Extract the [x, y] coordinate from the center of the cell holding the provided text.  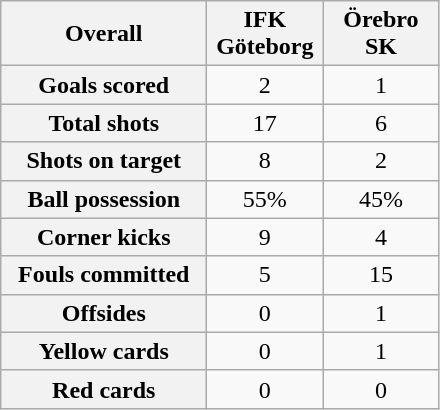
Overall [104, 34]
4 [381, 237]
Yellow cards [104, 351]
17 [265, 123]
6 [381, 123]
9 [265, 237]
Goals scored [104, 85]
IFK Göteborg [265, 34]
45% [381, 199]
Offsides [104, 313]
Total shots [104, 123]
Örebro SK [381, 34]
Corner kicks [104, 237]
Fouls committed [104, 275]
Ball possession [104, 199]
55% [265, 199]
Red cards [104, 389]
8 [265, 161]
5 [265, 275]
Shots on target [104, 161]
15 [381, 275]
